Return the (x, y) coordinate for the center point of the cell that contains the specified text.  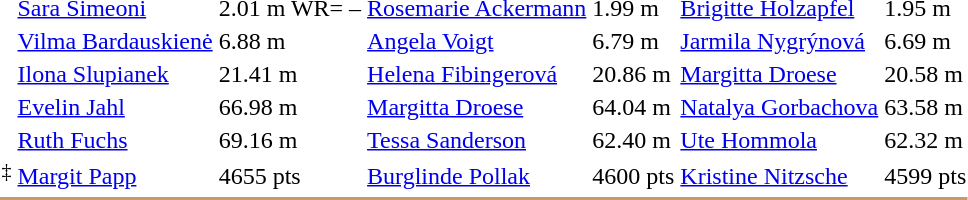
‡ (6, 176)
62.40 m (634, 140)
4655 pts (290, 176)
6.69 m (926, 41)
69.16 m (290, 140)
6.88 m (290, 41)
21.41 m (290, 74)
62.32 m (926, 140)
Tessa Sanderson (477, 140)
4600 pts (634, 176)
Jarmila Nygrýnová (780, 41)
Helena Fibingerová (477, 74)
Margit Papp (115, 176)
4599 pts (926, 176)
20.58 m (926, 74)
Ilona Slupianek (115, 74)
Vilma Bardauskienė (115, 41)
Burglinde Pollak (477, 176)
20.86 m (634, 74)
Evelin Jahl (115, 107)
Angela Voigt (477, 41)
Ruth Fuchs (115, 140)
Ute Hommola (780, 140)
66.98 m (290, 107)
6.79 m (634, 41)
64.04 m (634, 107)
Natalya Gorbachova (780, 107)
Kristine Nitzsche (780, 176)
63.58 m (926, 107)
